Output the [x, y] coordinate of the center of the cell containing the given text.  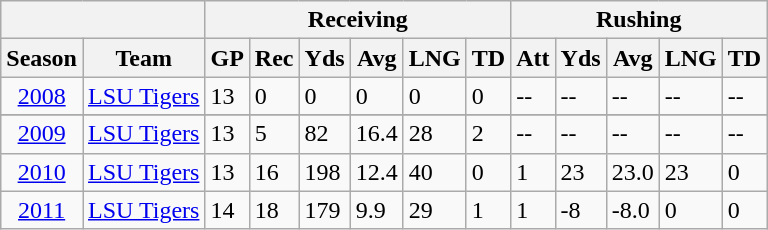
23.0 [632, 172]
40 [434, 172]
GP [227, 58]
Receiving [358, 20]
-8 [580, 210]
82 [324, 134]
14 [227, 210]
Season [42, 58]
16.4 [376, 134]
2011 [42, 210]
Att [533, 58]
2009 [42, 134]
Rushing [639, 20]
16 [274, 172]
-8.0 [632, 210]
Rec [274, 58]
18 [274, 210]
12.4 [376, 172]
198 [324, 172]
2010 [42, 172]
5 [274, 134]
9.9 [376, 210]
2008 [42, 96]
2 [488, 134]
Team [143, 58]
179 [324, 210]
29 [434, 210]
28 [434, 134]
